Return the [x, y] coordinate for the center point of the cell that contains the specified text.  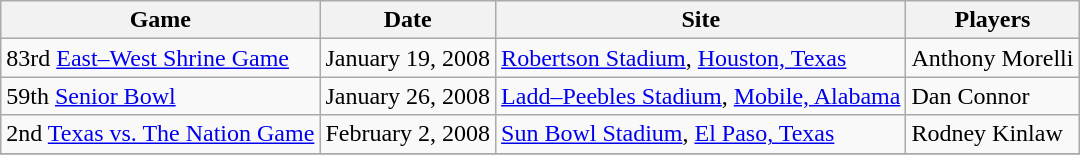
January 26, 2008 [408, 96]
Date [408, 20]
Site [701, 20]
Rodney Kinlaw [992, 134]
59th Senior Bowl [160, 96]
February 2, 2008 [408, 134]
83rd East–West Shrine Game [160, 58]
Players [992, 20]
January 19, 2008 [408, 58]
Ladd–Peebles Stadium, Mobile, Alabama [701, 96]
Dan Connor [992, 96]
Game [160, 20]
2nd Texas vs. The Nation Game [160, 134]
Robertson Stadium, Houston, Texas [701, 58]
Sun Bowl Stadium, El Paso, Texas [701, 134]
Anthony Morelli [992, 58]
